Return the [x, y] coordinate for the center point of the cell that contains the specified text.  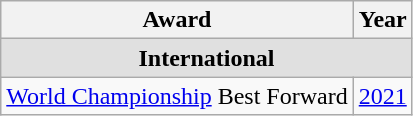
Award [177, 20]
Year [382, 20]
2021 [382, 96]
International [207, 58]
World Championship Best Forward [177, 96]
